Extract the [x, y] coordinate from the center of the cell holding the provided text.  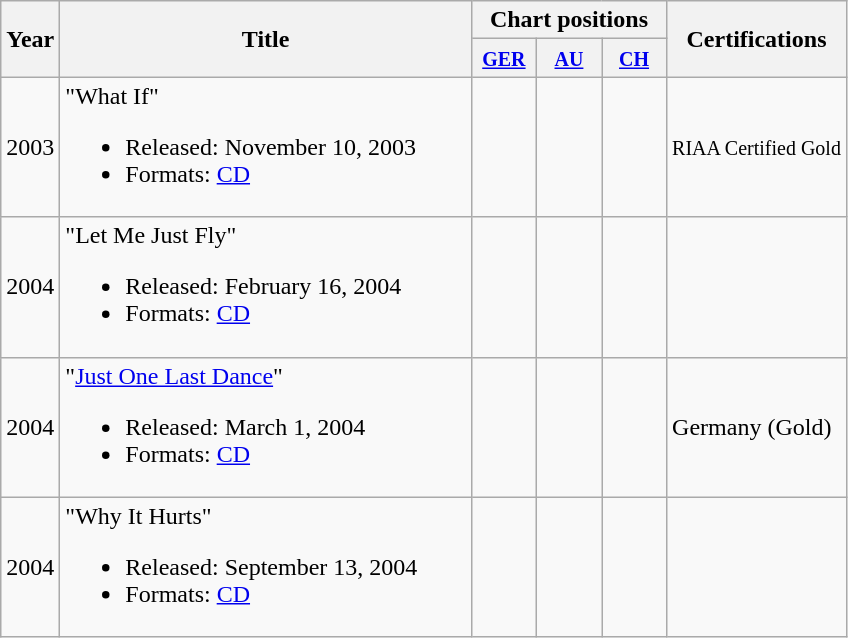
Certifications [757, 39]
Chart positions [568, 20]
"Just One Last Dance"Released: March 1, 2004Formats: CD [266, 427]
RIAA Certified Gold [757, 147]
"Why It Hurts"Released: September 13, 2004Formats: CD [266, 567]
Germany (Gold) [757, 427]
GER [504, 58]
AU [568, 58]
Title [266, 39]
2003 [30, 147]
CH [634, 58]
Year [30, 39]
"Let Me Just Fly"Released: February 16, 2004Formats: CD [266, 287]
"What If"Released: November 10, 2003Formats: CD [266, 147]
